Pinpoint the cell where the given text exists, returning its [X, Y] midpoint coordinate. 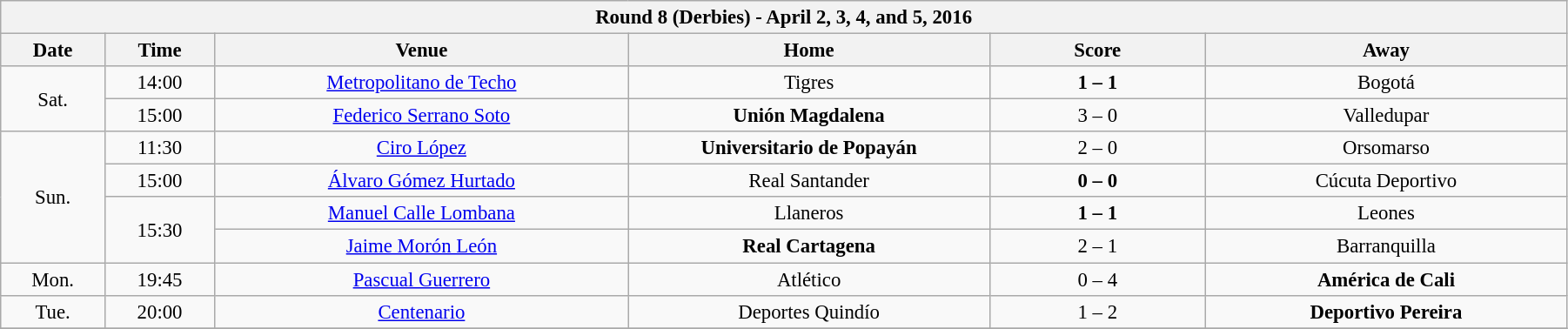
Date [53, 50]
Deportivo Pereira [1385, 312]
15:30 [160, 230]
20:00 [160, 312]
América de Cali [1385, 279]
Away [1385, 50]
Pascual Guerrero [421, 279]
Llaneros [809, 213]
Real Santander [809, 181]
Atlético [809, 279]
0 – 4 [1097, 279]
Unión Magdalena [809, 116]
Barranquilla [1385, 246]
Bogotá [1385, 83]
0 – 0 [1097, 181]
Ciro López [421, 148]
3 – 0 [1097, 116]
Tue. [53, 312]
Score [1097, 50]
Venue [421, 50]
Mon. [53, 279]
Jaime Morón León [421, 246]
Leones [1385, 213]
2 – 0 [1097, 148]
Federico Serrano Soto [421, 116]
19:45 [160, 279]
Home [809, 50]
Manuel Calle Lombana [421, 213]
Centenario [421, 312]
Round 8 (Derbies) - April 2, 3, 4, and 5, 2016 [784, 17]
Universitario de Popayán [809, 148]
Orsomarso [1385, 148]
Metropolitano de Techo [421, 83]
14:00 [160, 83]
Sat. [53, 99]
Cúcuta Deportivo [1385, 181]
1 – 2 [1097, 312]
11:30 [160, 148]
Deportes Quindío [809, 312]
2 – 1 [1097, 246]
Álvaro Gómez Hurtado [421, 181]
Tigres [809, 83]
Time [160, 50]
Valledupar [1385, 116]
Sun. [53, 197]
Real Cartagena [809, 246]
